Provide the (X, Y) coordinate of the cell's center where the given text is located.  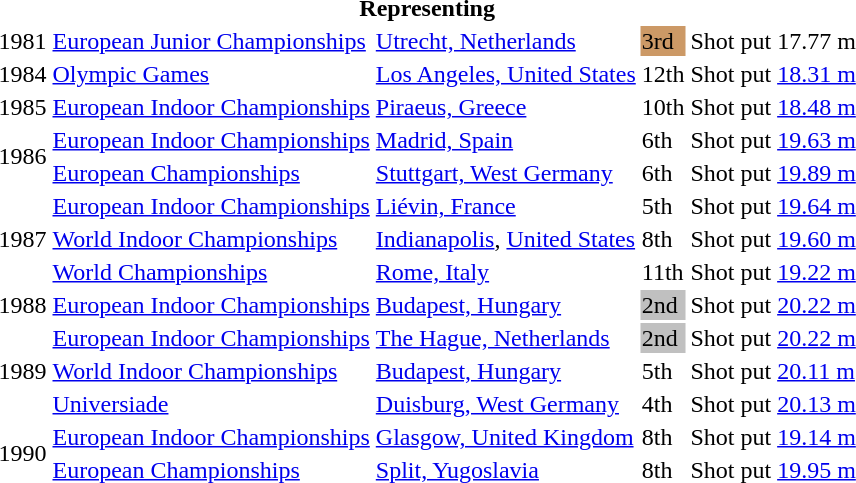
Utrecht, Netherlands (506, 41)
12th (663, 74)
10th (663, 107)
The Hague, Netherlands (506, 338)
World Championships (211, 272)
Olympic Games (211, 74)
Piraeus, Greece (506, 107)
Los Angeles, United States (506, 74)
Rome, Italy (506, 272)
Stuttgart, West Germany (506, 173)
Glasgow, United Kingdom (506, 437)
4th (663, 404)
Duisburg, West Germany (506, 404)
11th (663, 272)
Liévin, France (506, 206)
3rd (663, 41)
European Championships (211, 173)
Madrid, Spain (506, 140)
Universiade (211, 404)
Indianapolis, United States (506, 239)
European Junior Championships (211, 41)
